Extract the [X, Y] coordinate from the center of the cell holding the provided text.  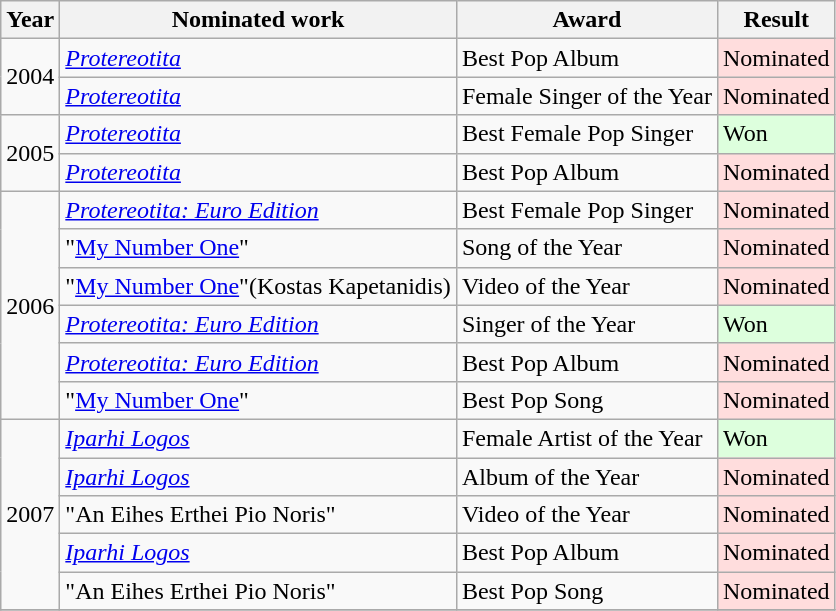
Song of the Year [586, 248]
"My Number One"(Kostas Kapetanidis) [258, 286]
Result [776, 20]
Nominated work [258, 20]
Female Artist of the Year [586, 438]
2006 [30, 305]
Female Singer of the Year [586, 96]
2005 [30, 153]
Singer of the Year [586, 324]
Award [586, 20]
Year [30, 20]
2007 [30, 514]
Album of the Year [586, 477]
2004 [30, 77]
